Identify which cell holds the provided text, then report its (X, Y) central coordinate. 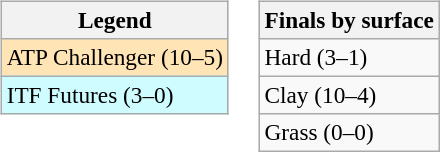
ATP Challenger (10–5) (114, 57)
Grass (0–0) (349, 133)
ITF Futures (3–0) (114, 95)
Finals by surface (349, 20)
Legend (114, 20)
Hard (3–1) (349, 57)
Clay (10–4) (349, 95)
